Return [X, Y] of the center of cell containing provided text 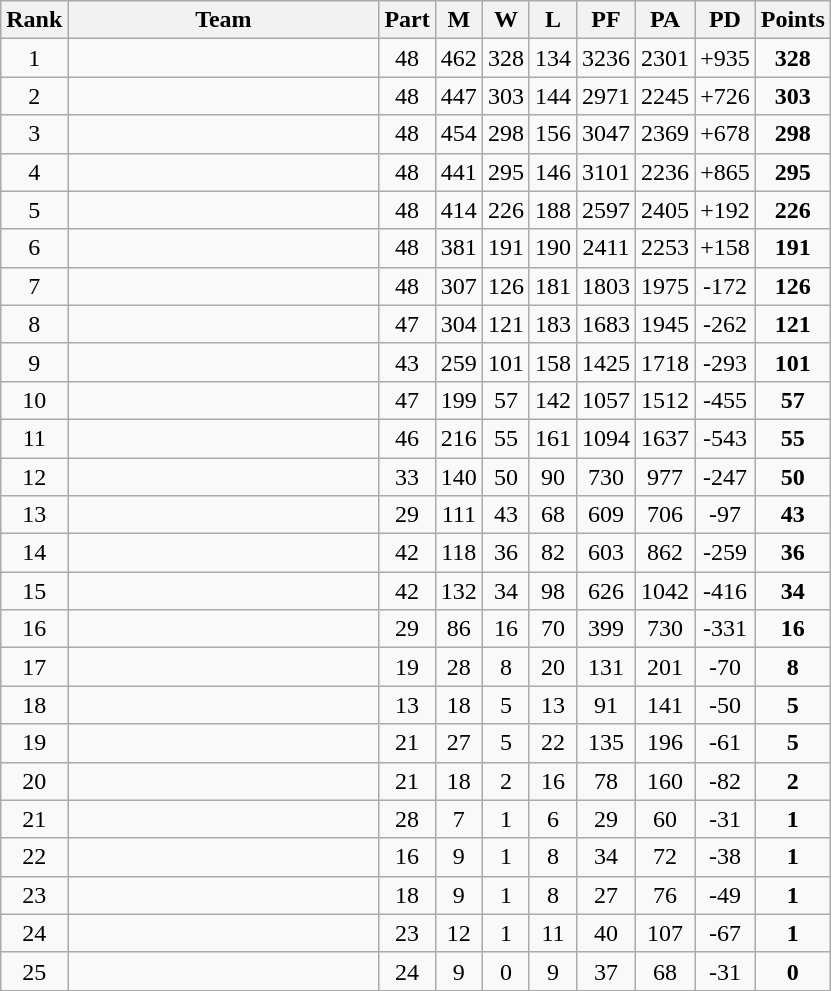
33 [407, 477]
1512 [666, 400]
1094 [606, 438]
2236 [666, 172]
131 [606, 667]
111 [458, 515]
1975 [666, 286]
1683 [606, 324]
1637 [666, 438]
+192 [726, 210]
2301 [666, 58]
1057 [606, 400]
90 [552, 477]
86 [458, 629]
216 [458, 438]
-247 [726, 477]
454 [458, 134]
-543 [726, 438]
441 [458, 172]
2971 [606, 96]
70 [552, 629]
2369 [666, 134]
462 [458, 58]
Rank [34, 20]
183 [552, 324]
L [552, 20]
1042 [666, 591]
1718 [666, 362]
2405 [666, 210]
188 [552, 210]
414 [458, 210]
862 [666, 553]
PF [606, 20]
14 [34, 553]
-49 [726, 895]
1945 [666, 324]
Part [407, 20]
82 [552, 553]
37 [606, 971]
447 [458, 96]
977 [666, 477]
PD [726, 20]
2597 [606, 210]
201 [666, 667]
3101 [606, 172]
3236 [606, 58]
118 [458, 553]
160 [666, 781]
603 [606, 553]
40 [606, 933]
304 [458, 324]
142 [552, 400]
+158 [726, 248]
+726 [726, 96]
158 [552, 362]
Team [224, 20]
190 [552, 248]
25 [34, 971]
-38 [726, 857]
+935 [726, 58]
1425 [606, 362]
15 [34, 591]
144 [552, 96]
399 [606, 629]
181 [552, 286]
17 [34, 667]
307 [458, 286]
-50 [726, 705]
46 [407, 438]
98 [552, 591]
196 [666, 743]
-455 [726, 400]
-97 [726, 515]
-259 [726, 553]
78 [606, 781]
141 [666, 705]
3047 [606, 134]
146 [552, 172]
134 [552, 58]
135 [606, 743]
Points [792, 20]
132 [458, 591]
-70 [726, 667]
+865 [726, 172]
60 [666, 819]
-82 [726, 781]
72 [666, 857]
259 [458, 362]
156 [552, 134]
107 [666, 933]
626 [606, 591]
-262 [726, 324]
199 [458, 400]
+678 [726, 134]
2411 [606, 248]
91 [606, 705]
10 [34, 400]
3 [34, 134]
4 [34, 172]
706 [666, 515]
1803 [606, 286]
-331 [726, 629]
M [458, 20]
-67 [726, 933]
W [506, 20]
-61 [726, 743]
-293 [726, 362]
381 [458, 248]
609 [606, 515]
76 [666, 895]
161 [552, 438]
140 [458, 477]
-416 [726, 591]
-172 [726, 286]
2245 [666, 96]
2253 [666, 248]
PA [666, 20]
